Find where the given text appears and provide that cell's center as (x, y) coordinate. 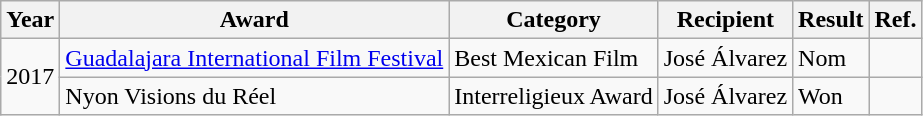
Interreligieux Award (554, 96)
Result (831, 20)
Best Mexican Film (554, 58)
Ref. (896, 20)
Nyon Visions du Réel (254, 96)
Guadalajara International Film Festival (254, 58)
Recipient (725, 20)
Won (831, 96)
Nom (831, 58)
Award (254, 20)
2017 (30, 77)
Year (30, 20)
Category (554, 20)
